Detect which cell encompasses the target text, then output its [x, y] center coordinate. 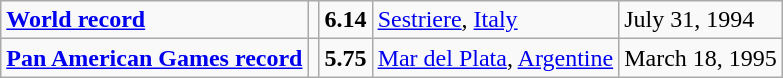
Pan American Games record [154, 58]
March 18, 1995 [701, 58]
July 31, 1994 [701, 20]
6.14 [346, 20]
5.75 [346, 58]
Mar del Plata, Argentine [496, 58]
Sestriere, Italy [496, 20]
World record [154, 20]
